Provide the (X, Y) coordinate of the cell's center where the given text is located.  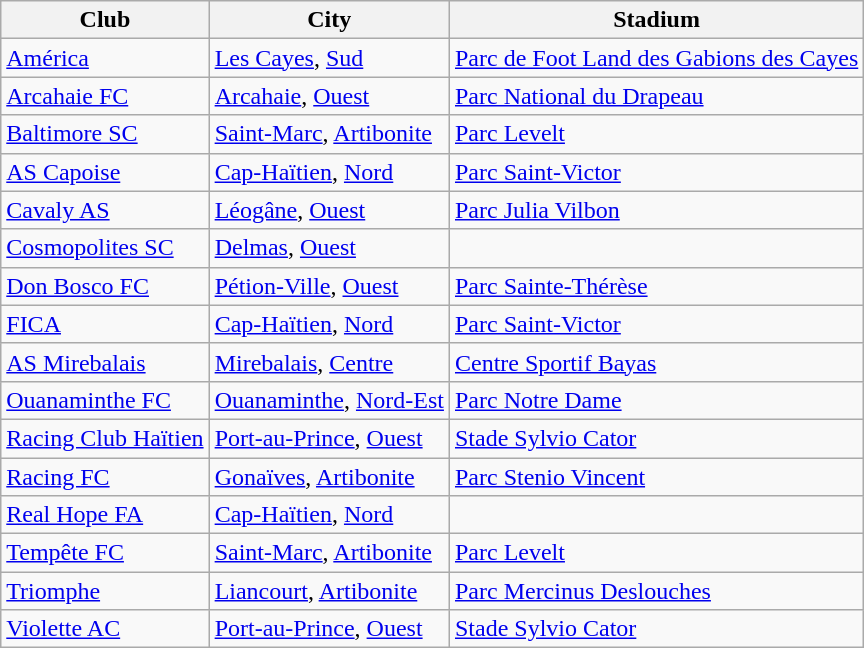
Parc Mercinus Deslouches (656, 591)
Stadium (656, 20)
América (105, 58)
Parc National du Drapeau (656, 96)
AS Capoise (105, 172)
Ouanaminthe FC (105, 400)
Triomphe (105, 591)
City (329, 20)
Léogâne, Ouest (329, 210)
Parc Notre Dame (656, 400)
Cosmopolites SC (105, 248)
Parc Julia Vilbon (656, 210)
Violette AC (105, 629)
Arcahaie FC (105, 96)
Pétion-Ville, Ouest (329, 286)
FICA (105, 324)
Les Cayes, Sud (329, 58)
Cavaly AS (105, 210)
Racing FC (105, 477)
Parc de Foot Land des Gabions des Cayes (656, 58)
Racing Club Haïtien (105, 438)
Mirebalais, Centre (329, 362)
Parc Sainte-Thérèse (656, 286)
AS Mirebalais (105, 362)
Real Hope FA (105, 515)
Arcahaie, Ouest (329, 96)
Delmas, Ouest (329, 248)
Don Bosco FC (105, 286)
Gonaïves, Artibonite (329, 477)
Liancourt, Artibonite (329, 591)
Ouanaminthe, Nord-Est (329, 400)
Tempête FC (105, 553)
Club (105, 20)
Parc Stenio Vincent (656, 477)
Baltimore SC (105, 134)
Centre Sportif Bayas (656, 362)
